Return (x, y) of the center of cell containing provided text 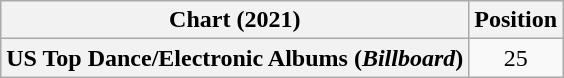
Chart (2021) (235, 20)
25 (516, 58)
US Top Dance/Electronic Albums (Billboard) (235, 58)
Position (516, 20)
